For the text-containing cell, return its midpoint in (X, Y) coordinate format. 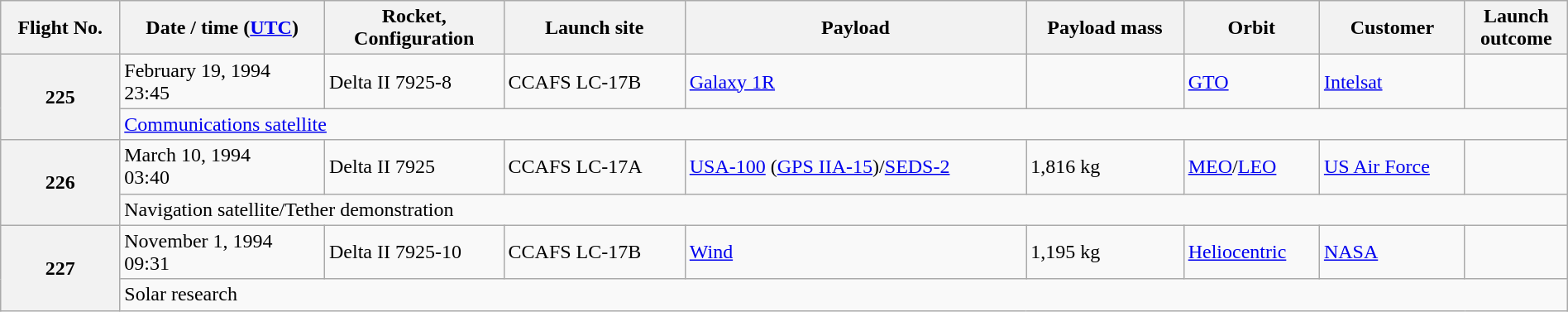
Galaxy 1R (855, 81)
Orbit (1251, 28)
226 (60, 182)
February 19, 199423:45 (222, 81)
Heliocentric (1251, 252)
Launch site (594, 28)
1,816 kg (1105, 167)
Delta II 7925-10 (415, 252)
Delta II 7925-8 (415, 81)
227 (60, 268)
Delta II 7925 (415, 167)
Customer (1392, 28)
225 (60, 98)
Flight No. (60, 28)
Rocket, Configuration (415, 28)
NASA (1392, 252)
GTO (1251, 81)
Payload (855, 28)
Communications satellite (844, 124)
CCAFS LC-17A (594, 167)
March 10, 199403:40 (222, 167)
US Air Force (1392, 167)
Solar research (844, 295)
USA-100 (GPS IIA-15)/SEDS-2 (855, 167)
Intelsat (1392, 81)
Payload mass (1105, 28)
November 1, 199409:31 (222, 252)
Navigation satellite/Tether demonstration (844, 209)
Launch outcome (1516, 28)
MEO/LEO (1251, 167)
Wind (855, 252)
Date / time (UTC) (222, 28)
1,195 kg (1105, 252)
